Return the [X, Y] coordinate for the center point of the cell that contains the specified text.  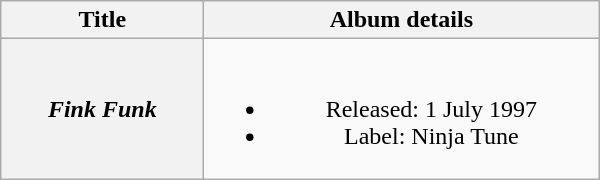
Album details [402, 20]
Title [102, 20]
Fink Funk [102, 109]
Released: 1 July 1997Label: Ninja Tune [402, 109]
